For the text-containing cell, return its midpoint in [x, y] coordinate format. 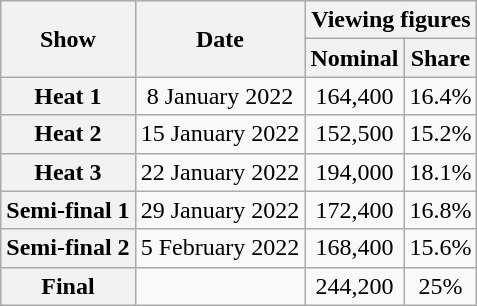
29 January 2022 [220, 210]
168,400 [354, 248]
16.8% [440, 210]
15 January 2022 [220, 134]
Heat 1 [68, 96]
Heat 2 [68, 134]
Heat 3 [68, 172]
25% [440, 286]
22 January 2022 [220, 172]
Viewing figures [391, 20]
18.1% [440, 172]
8 January 2022 [220, 96]
15.2% [440, 134]
Semi-final 2 [68, 248]
Show [68, 39]
15.6% [440, 248]
194,000 [354, 172]
Semi-final 1 [68, 210]
16.4% [440, 96]
164,400 [354, 96]
Nominal [354, 58]
Final [68, 286]
Share [440, 58]
172,400 [354, 210]
Date [220, 39]
152,500 [354, 134]
244,200 [354, 286]
5 February 2022 [220, 248]
